Find where the given text appears and provide that cell's center as [X, Y] coordinate. 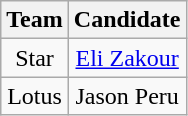
Team [35, 20]
Jason Peru [127, 96]
Star [35, 58]
Candidate [127, 20]
Eli Zakour [127, 58]
Lotus [35, 96]
